Scan for the cell matching the given text and deliver its [x, y] coordinate at center. 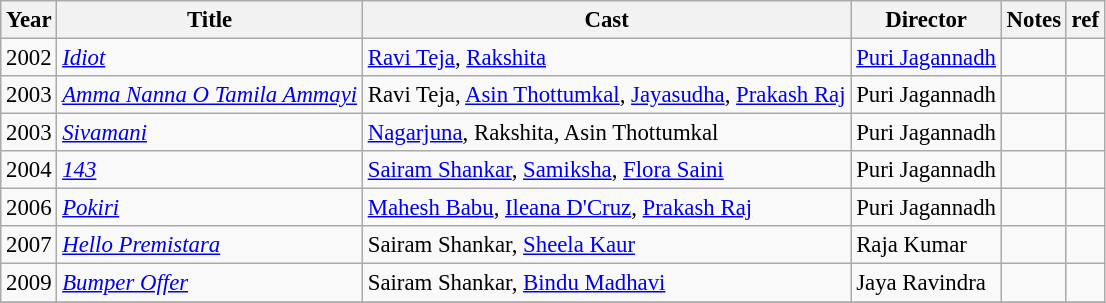
2009 [29, 283]
Nagarjuna, Rakshita, Asin Thottumkal [606, 133]
Sivamani [210, 133]
Year [29, 20]
Jaya Ravindra [926, 283]
ref [1085, 20]
Director [926, 20]
2006 [29, 208]
Ravi Teja, Rakshita [606, 58]
2004 [29, 170]
Mahesh Babu, Ileana D'Cruz, Prakash Raj [606, 208]
Bumper Offer [210, 283]
Raja Kumar [926, 245]
Sairam Shankar, Bindu Madhavi [606, 283]
Pokiri [210, 208]
2002 [29, 58]
Ravi Teja, Asin Thottumkal, Jayasudha, Prakash Raj [606, 95]
2007 [29, 245]
Notes [1034, 20]
Amma Nanna O Tamila Ammayi [210, 95]
143 [210, 170]
Hello Premistara [210, 245]
Sairam Shankar, Sheela Kaur [606, 245]
Title [210, 20]
Idiot [210, 58]
Sairam Shankar, Samiksha, Flora Saini [606, 170]
Cast [606, 20]
